From the cell containing the given text, extract its center point as (x, y) coordinate. 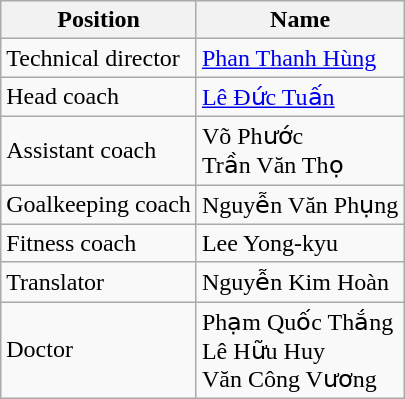
Lê Đức Tuấn (300, 97)
Doctor (99, 350)
Phạm Quốc Thắng Lê Hữu Huy Văn Công Vương (300, 350)
Fitness coach (99, 243)
Name (300, 20)
Nguyễn Kim Hoàn (300, 282)
Nguyễn Văn Phụng (300, 204)
Position (99, 20)
Assistant coach (99, 150)
Technical director (99, 58)
Translator (99, 282)
Head coach (99, 97)
Võ Phước Trần Văn Thọ (300, 150)
Phan Thanh Hùng (300, 58)
Goalkeeping coach (99, 204)
Lee Yong-kyu (300, 243)
